Provide the (x, y) coordinate of the cell's center where the given text is located.  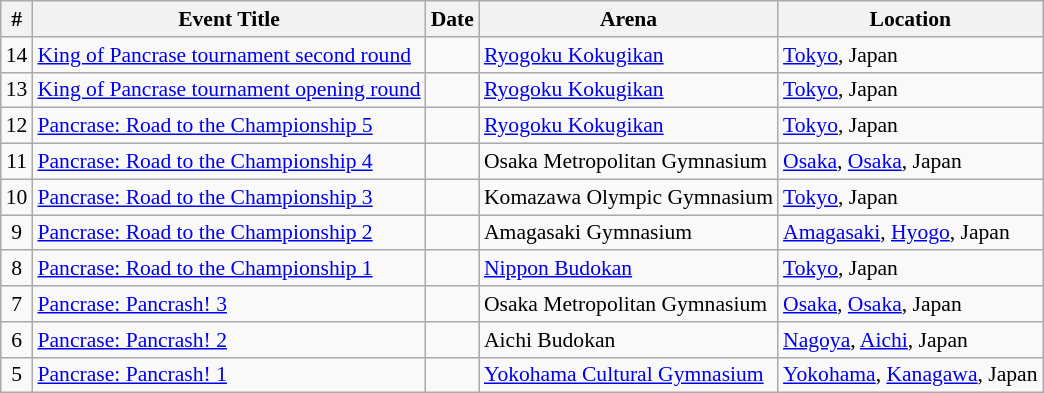
14 (17, 55)
Pancrase: Road to the Championship 2 (228, 233)
Location (910, 19)
11 (17, 162)
6 (17, 340)
Pancrase: Road to the Championship 5 (228, 126)
Amagasaki, Hyogo, Japan (910, 233)
Pancrase: Road to the Championship 4 (228, 162)
Yokohama Cultural Gymnasium (628, 375)
10 (17, 197)
Date (452, 19)
# (17, 19)
Pancrase: Pancrash! 1 (228, 375)
9 (17, 233)
Pancrase: Pancrash! 3 (228, 304)
8 (17, 269)
13 (17, 90)
Nippon Budokan (628, 269)
Komazawa Olympic Gymnasium (628, 197)
12 (17, 126)
Amagasaki Gymnasium (628, 233)
Event Title (228, 19)
Nagoya, Aichi, Japan (910, 340)
King of Pancrase tournament opening round (228, 90)
Yokohama, Kanagawa, Japan (910, 375)
Aichi Budokan (628, 340)
King of Pancrase tournament second round (228, 55)
Pancrase: Road to the Championship 1 (228, 269)
Arena (628, 19)
5 (17, 375)
Pancrase: Road to the Championship 3 (228, 197)
Pancrase: Pancrash! 2 (228, 340)
7 (17, 304)
